Identify which cell holds the provided text, then report its (x, y) central coordinate. 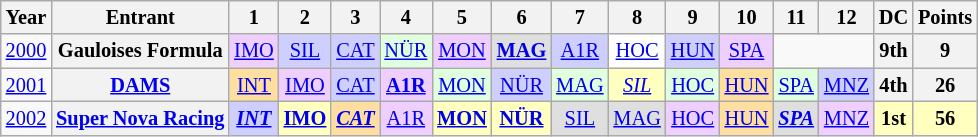
Year (26, 17)
5 (462, 17)
9th (894, 51)
2000 (26, 51)
2002 (26, 118)
11 (796, 17)
56 (945, 118)
12 (846, 17)
2 (306, 17)
1 (254, 17)
4 (406, 17)
26 (945, 85)
DC (894, 17)
Entrant (140, 17)
10 (747, 17)
7 (580, 17)
6 (522, 17)
2001 (26, 85)
8 (636, 17)
Super Nova Racing (140, 118)
4th (894, 85)
Gauloises Formula (140, 51)
Points (945, 17)
3 (355, 17)
1st (894, 118)
DAMS (140, 85)
